Provide the (X, Y) coordinate of the cell's center where the given text is located.  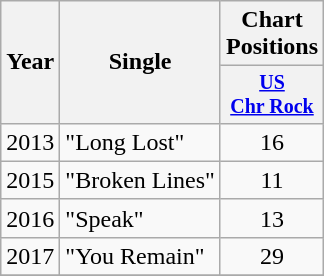
13 (272, 218)
2013 (30, 142)
11 (272, 180)
USChr Rock (272, 94)
Single (140, 62)
"Broken Lines" (140, 180)
Chart Positions (272, 34)
16 (272, 142)
"You Remain" (140, 256)
29 (272, 256)
2015 (30, 180)
2017 (30, 256)
"Long Lost" (140, 142)
Year (30, 62)
"Speak" (140, 218)
2016 (30, 218)
